Scan for the cell matching the given text and deliver its [x, y] coordinate at center. 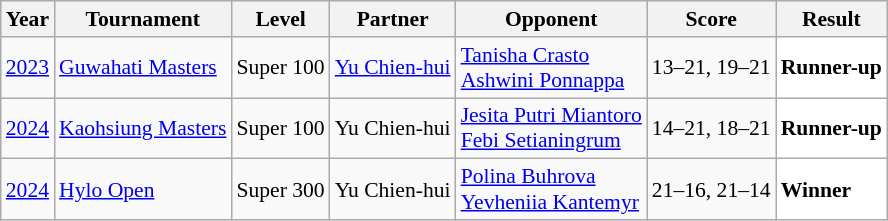
Score [712, 19]
Polina Buhrova Yevheniia Kantemyr [552, 190]
21–16, 21–14 [712, 190]
13–21, 19–21 [712, 68]
Super 300 [280, 190]
Partner [393, 19]
Winner [832, 190]
Tanisha Crasto Ashwini Ponnappa [552, 68]
Year [28, 19]
Kaohsiung Masters [142, 128]
14–21, 18–21 [712, 128]
Jesita Putri Miantoro Febi Setianingrum [552, 128]
Tournament [142, 19]
Guwahati Masters [142, 68]
Result [832, 19]
Opponent [552, 19]
Level [280, 19]
2023 [28, 68]
Hylo Open [142, 190]
